Output the (x, y) coordinate of the center of the cell containing the given text.  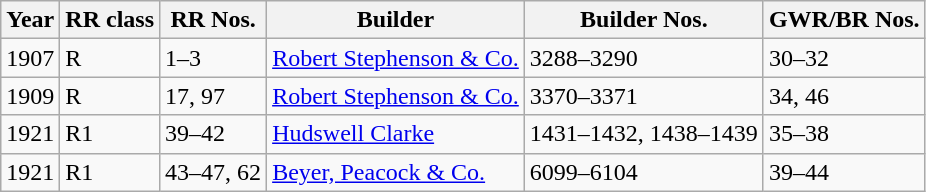
17, 97 (214, 96)
39–42 (214, 134)
Year (30, 20)
RR Nos. (214, 20)
30–32 (844, 58)
3370–3371 (644, 96)
6099–6104 (644, 172)
1431–1432, 1438–1439 (644, 134)
39–44 (844, 172)
35–38 (844, 134)
Builder Nos. (644, 20)
RR class (110, 20)
GWR/BR Nos. (844, 20)
43–47, 62 (214, 172)
1907 (30, 58)
Beyer, Peacock & Co. (396, 172)
Builder (396, 20)
1–3 (214, 58)
Hudswell Clarke (396, 134)
1909 (30, 96)
34, 46 (844, 96)
3288–3290 (644, 58)
